Return (x, y) of the center of cell containing provided text 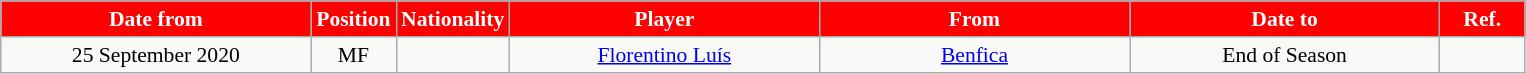
Position (354, 19)
Nationality (452, 19)
Ref. (1482, 19)
Florentino Luís (664, 55)
From (974, 19)
End of Season (1285, 55)
Date to (1285, 19)
MF (354, 55)
25 September 2020 (156, 55)
Benfica (974, 55)
Player (664, 19)
Date from (156, 19)
